Scan for the cell matching the given text and deliver its [x, y] coordinate at center. 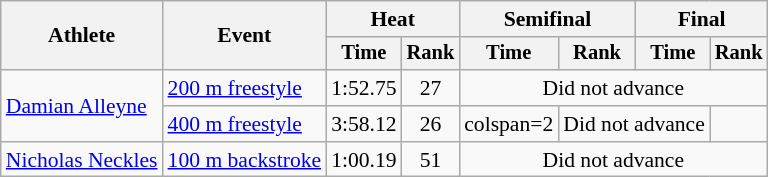
Event [245, 36]
3:58.12 [364, 124]
1:52.75 [364, 88]
26 [431, 124]
Final [702, 19]
Athlete [82, 36]
colspan=2 [508, 124]
Heat [392, 19]
Damian Alleyne [82, 106]
400 m freestyle [245, 124]
Semifinal [548, 19]
27 [431, 88]
200 m freestyle [245, 88]
